Return [x, y] of the center of cell containing provided text 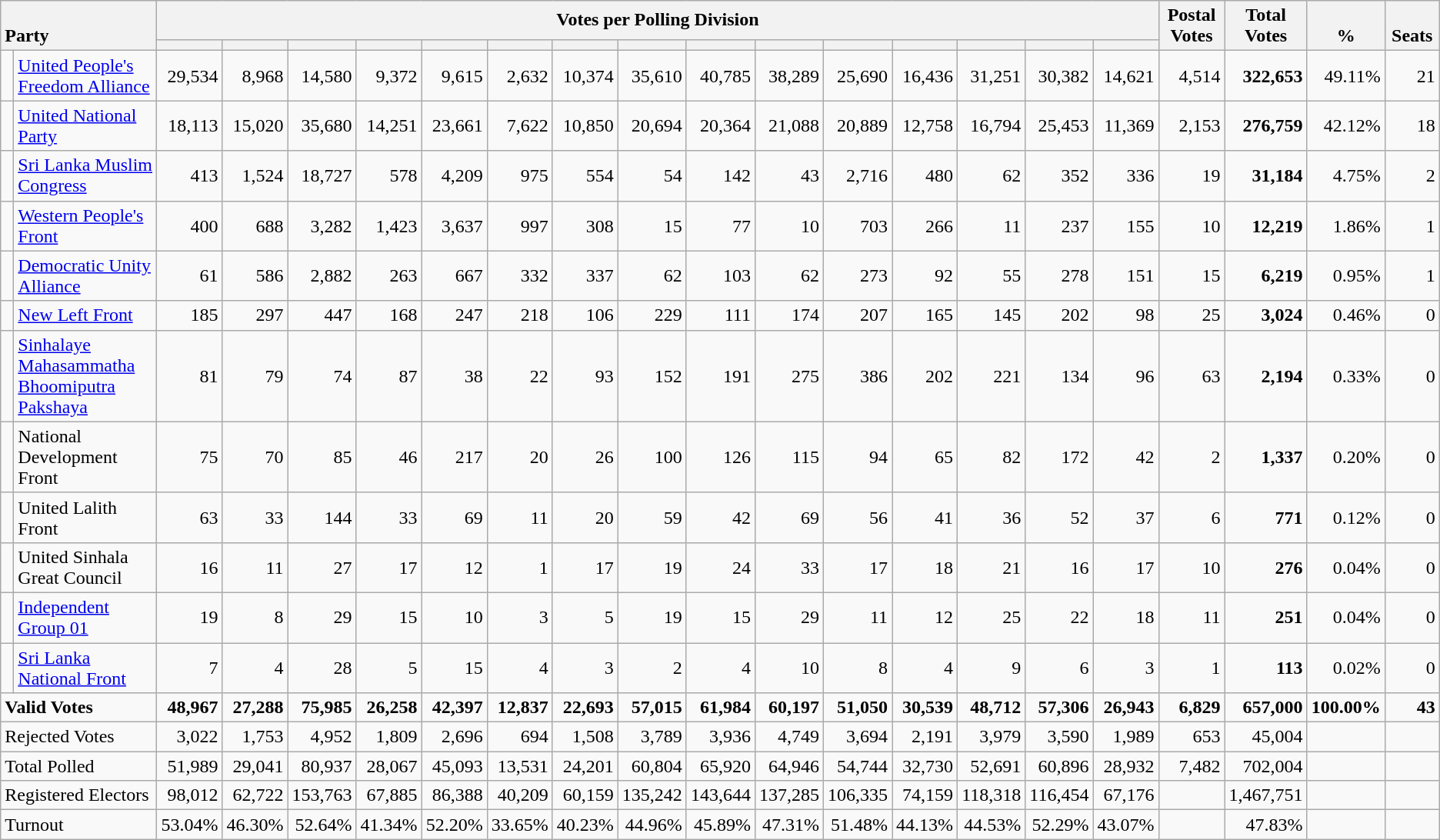
82 [992, 457]
7,482 [1192, 766]
100 [652, 457]
100.00% [1346, 708]
74 [322, 375]
85 [322, 457]
4.75% [1346, 175]
10,374 [585, 75]
4,749 [789, 737]
45,004 [1266, 737]
52.64% [322, 825]
3,637 [454, 226]
20,364 [720, 126]
191 [720, 375]
151 [1126, 275]
4,514 [1192, 75]
273 [857, 275]
21,088 [789, 126]
653 [1192, 737]
554 [585, 175]
22,693 [585, 708]
144 [322, 517]
41.34% [389, 825]
152 [652, 375]
0.95% [1346, 275]
1,989 [1126, 737]
57,306 [1059, 708]
60,896 [1059, 766]
688 [255, 226]
4,952 [322, 737]
13,531 [520, 766]
8,968 [255, 75]
103 [720, 275]
6,829 [1192, 708]
137,285 [789, 795]
997 [520, 226]
297 [255, 315]
1,337 [1266, 457]
172 [1059, 457]
80,937 [322, 766]
23,661 [454, 126]
276 [1266, 568]
44.53% [992, 825]
2,696 [454, 737]
28,932 [1126, 766]
Turnout [78, 825]
Independent Group 01 [85, 617]
126 [720, 457]
87 [389, 375]
38,289 [789, 75]
3,022 [189, 737]
25,453 [1059, 126]
65 [925, 457]
15,020 [255, 126]
Seats [1412, 26]
975 [520, 175]
1,508 [585, 737]
40.23% [585, 825]
56 [857, 517]
51,050 [857, 708]
143,644 [720, 795]
3,024 [1266, 315]
106 [585, 315]
702,004 [1266, 766]
278 [1059, 275]
26,943 [1126, 708]
93 [585, 375]
79 [255, 375]
771 [1266, 517]
1,467,751 [1266, 795]
53.04% [189, 825]
81 [189, 375]
2,191 [925, 737]
337 [585, 275]
United People's Freedom Alliance [85, 75]
0.02% [1346, 668]
11,369 [1126, 126]
98 [1126, 315]
40,209 [520, 795]
332 [520, 275]
6,219 [1266, 275]
Total Polled [78, 766]
64,946 [789, 766]
25,690 [857, 75]
2,194 [1266, 375]
16,794 [992, 126]
52 [1059, 517]
74,159 [925, 795]
352 [1059, 175]
400 [189, 226]
32,730 [925, 766]
14,580 [322, 75]
52.29% [1059, 825]
217 [454, 457]
308 [585, 226]
134 [1059, 375]
275 [789, 375]
3,282 [322, 226]
52.20% [454, 825]
247 [454, 315]
Sri Lanka Muslim Congress [85, 175]
37 [1126, 517]
38 [454, 375]
0.12% [1346, 517]
Valid Votes [78, 708]
0.20% [1346, 457]
251 [1266, 617]
67,176 [1126, 795]
12,219 [1266, 226]
47.83% [1266, 825]
86,388 [454, 795]
% [1346, 26]
207 [857, 315]
413 [189, 175]
30,539 [925, 708]
Democratic Unity Alliance [85, 275]
3,979 [992, 737]
35,610 [652, 75]
49.11% [1346, 75]
77 [720, 226]
480 [925, 175]
14,621 [1126, 75]
United Sinhala Great Council [85, 568]
42,397 [454, 708]
31,251 [992, 75]
Total Votes [1266, 26]
51.48% [857, 825]
Rejected Votes [78, 737]
28 [322, 668]
118,318 [992, 795]
54,744 [857, 766]
29,041 [255, 766]
24,201 [585, 766]
60,197 [789, 708]
98,012 [189, 795]
20,694 [652, 126]
174 [789, 315]
92 [925, 275]
9 [992, 668]
0.33% [1346, 375]
United Lalith Front [85, 517]
National Development Front [85, 457]
29,534 [189, 75]
59 [652, 517]
142 [720, 175]
27,288 [255, 708]
33.65% [520, 825]
41 [925, 517]
386 [857, 375]
45.89% [720, 825]
United National Party [85, 126]
336 [1126, 175]
31,184 [1266, 175]
28,067 [389, 766]
135,242 [652, 795]
3,590 [1059, 737]
94 [857, 457]
44.13% [925, 825]
237 [1059, 226]
New Left Front [85, 315]
47.31% [789, 825]
113 [1266, 668]
2,632 [520, 75]
657,000 [1266, 708]
35,680 [322, 126]
46 [389, 457]
Votes per Polling Division [658, 20]
Sinhalaye Mahasammatha Bhoomiputra Pakshaya [85, 375]
2,882 [322, 275]
12,837 [520, 708]
115 [789, 457]
168 [389, 315]
62,722 [255, 795]
667 [454, 275]
3,936 [720, 737]
Sri Lanka National Front [85, 668]
26,258 [389, 708]
145 [992, 315]
30,382 [1059, 75]
45,093 [454, 766]
Registered Electors [78, 795]
55 [992, 275]
2,153 [1192, 126]
65,920 [720, 766]
1,809 [389, 737]
16,436 [925, 75]
218 [520, 315]
9,615 [454, 75]
48,712 [992, 708]
Party [78, 26]
24 [720, 568]
12,758 [925, 126]
46.30% [255, 825]
0.46% [1346, 315]
229 [652, 315]
7,622 [520, 126]
276,759 [1266, 126]
106,335 [857, 795]
10,850 [585, 126]
PostalVotes [1192, 26]
Western People's Front [85, 226]
75 [189, 457]
322,653 [1266, 75]
48,967 [189, 708]
70 [255, 457]
1,423 [389, 226]
447 [322, 315]
694 [520, 737]
155 [1126, 226]
67,885 [389, 795]
185 [189, 315]
111 [720, 315]
153,763 [322, 795]
60,159 [585, 795]
61,984 [720, 708]
3,789 [652, 737]
1.86% [1346, 226]
75,985 [322, 708]
1,753 [255, 737]
9,372 [389, 75]
2,716 [857, 175]
221 [992, 375]
578 [389, 175]
52,691 [992, 766]
266 [925, 226]
36 [992, 517]
27 [322, 568]
54 [652, 175]
586 [255, 275]
40,785 [720, 75]
4,209 [454, 175]
116,454 [1059, 795]
165 [925, 315]
57,015 [652, 708]
61 [189, 275]
18,727 [322, 175]
96 [1126, 375]
703 [857, 226]
1,524 [255, 175]
20,889 [857, 126]
43.07% [1126, 825]
3,694 [857, 737]
7 [189, 668]
18,113 [189, 126]
51,989 [189, 766]
42.12% [1346, 126]
44.96% [652, 825]
26 [585, 457]
14,251 [389, 126]
60,804 [652, 766]
263 [389, 275]
